Extract the [X, Y] coordinate from the center of the cell holding the provided text.  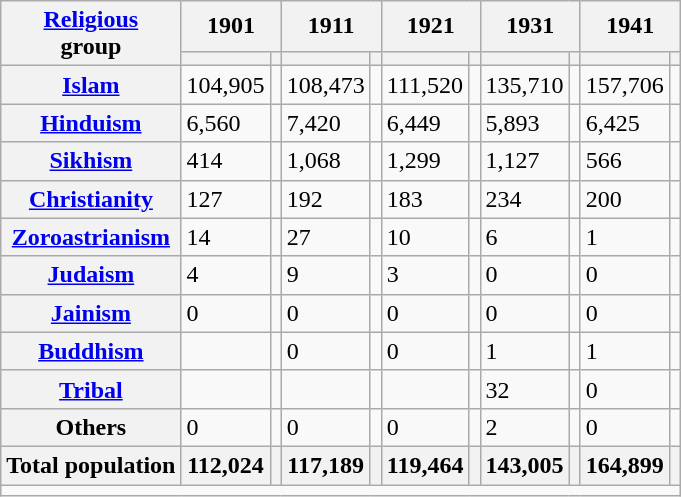
Islam [91, 85]
127 [226, 199]
1921 [430, 26]
Sikhism [91, 161]
1,299 [425, 161]
3 [425, 275]
Others [91, 427]
111,520 [425, 85]
6,560 [226, 123]
Hinduism [91, 123]
119,464 [425, 465]
6,425 [624, 123]
164,899 [624, 465]
104,905 [226, 85]
Jainism [91, 313]
14 [226, 237]
108,473 [326, 85]
2 [524, 427]
192 [326, 199]
1941 [630, 26]
7,420 [326, 123]
27 [326, 237]
Buddhism [91, 351]
1931 [530, 26]
10 [425, 237]
4 [226, 275]
234 [524, 199]
566 [624, 161]
Total population [91, 465]
9 [326, 275]
Christianity [91, 199]
112,024 [226, 465]
183 [425, 199]
143,005 [524, 465]
1911 [331, 26]
200 [624, 199]
6 [524, 237]
135,710 [524, 85]
157,706 [624, 85]
1901 [231, 26]
5,893 [524, 123]
Religiousgroup [91, 34]
6,449 [425, 123]
414 [226, 161]
32 [524, 389]
1,127 [524, 161]
Judaism [91, 275]
1,068 [326, 161]
Zoroastrianism [91, 237]
117,189 [326, 465]
Tribal [91, 389]
